Find where the given text appears and provide that cell's center as [x, y] coordinate. 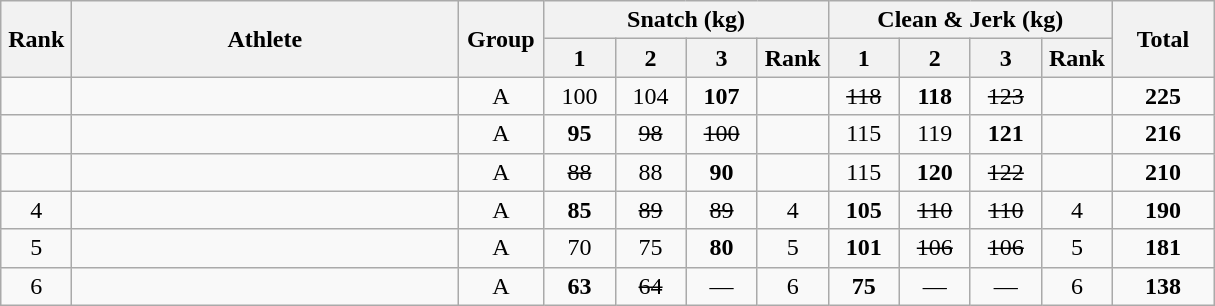
138 [1162, 286]
80 [722, 248]
121 [1006, 134]
Snatch (kg) [686, 20]
119 [934, 134]
64 [650, 286]
70 [580, 248]
107 [722, 96]
123 [1006, 96]
120 [934, 172]
101 [864, 248]
90 [722, 172]
98 [650, 134]
Total [1162, 39]
63 [580, 286]
216 [1162, 134]
95 [580, 134]
Group [501, 39]
122 [1006, 172]
105 [864, 210]
225 [1162, 96]
181 [1162, 248]
104 [650, 96]
210 [1162, 172]
Clean & Jerk (kg) [970, 20]
190 [1162, 210]
85 [580, 210]
Athlete [265, 39]
